Capture the cell that displays the provided text and extract its [x, y] central coordinate. 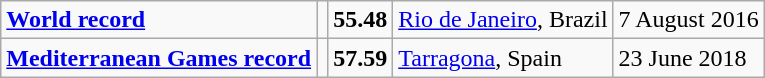
57.59 [360, 58]
7 August 2016 [688, 20]
55.48 [360, 20]
Mediterranean Games record [159, 58]
23 June 2018 [688, 58]
Rio de Janeiro, Brazil [503, 20]
Tarragona, Spain [503, 58]
World record [159, 20]
